Provide the (x, y) coordinate of the cell's center where the given text is located.  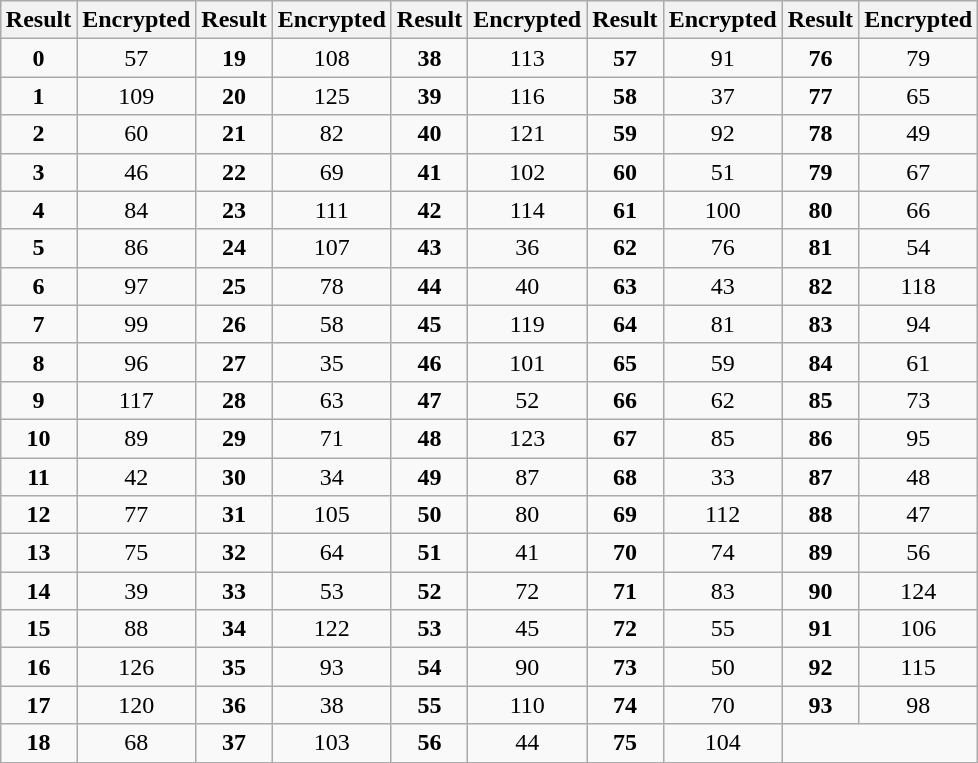
112 (722, 515)
98 (918, 705)
0 (38, 58)
122 (332, 629)
7 (38, 324)
106 (918, 629)
96 (136, 362)
105 (332, 515)
16 (38, 667)
109 (136, 96)
126 (136, 667)
101 (528, 362)
95 (918, 438)
3 (38, 172)
27 (234, 362)
100 (722, 210)
117 (136, 400)
102 (528, 172)
108 (332, 58)
17 (38, 705)
111 (332, 210)
18 (38, 743)
29 (234, 438)
23 (234, 210)
119 (528, 324)
97 (136, 286)
114 (528, 210)
115 (918, 667)
110 (528, 705)
113 (528, 58)
107 (332, 248)
26 (234, 324)
14 (38, 591)
4 (38, 210)
2 (38, 134)
123 (528, 438)
20 (234, 96)
125 (332, 96)
21 (234, 134)
118 (918, 286)
31 (234, 515)
12 (38, 515)
121 (528, 134)
99 (136, 324)
13 (38, 553)
24 (234, 248)
104 (722, 743)
116 (528, 96)
22 (234, 172)
19 (234, 58)
8 (38, 362)
94 (918, 324)
103 (332, 743)
124 (918, 591)
1 (38, 96)
25 (234, 286)
6 (38, 286)
9 (38, 400)
15 (38, 629)
120 (136, 705)
5 (38, 248)
32 (234, 553)
30 (234, 477)
11 (38, 477)
28 (234, 400)
10 (38, 438)
